From the cell containing the given text, extract its center point as [X, Y] coordinate. 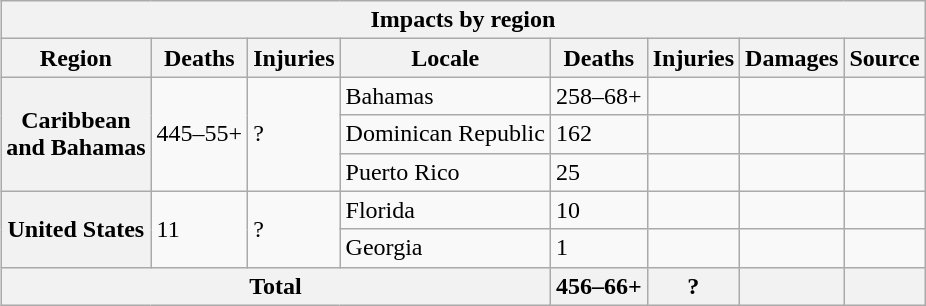
Source [884, 58]
Bahamas [445, 96]
Locale [445, 58]
445–55+ [200, 134]
1 [598, 248]
Dominican Republic [445, 134]
162 [598, 134]
Damages [792, 58]
11 [200, 229]
United States [76, 229]
258–68+ [598, 96]
25 [598, 172]
Impacts by region [464, 20]
Puerto Rico [445, 172]
Florida [445, 210]
456–66+ [598, 286]
Region [76, 58]
10 [598, 210]
Total [276, 286]
Caribbean and Bahamas [76, 134]
Georgia [445, 248]
